From the cell containing the given text, extract its center point as (x, y) coordinate. 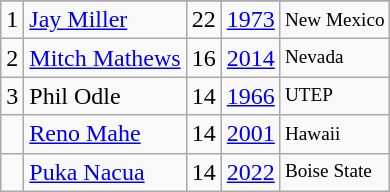
Nevada (334, 58)
3 (12, 96)
Boise State (334, 172)
UTEP (334, 96)
2 (12, 58)
16 (204, 58)
2022 (250, 172)
New Mexico (334, 20)
1 (12, 20)
1966 (250, 96)
1973 (250, 20)
Hawaii (334, 134)
Mitch Mathews (105, 58)
Phil Odle (105, 96)
Reno Mahe (105, 134)
2001 (250, 134)
22 (204, 20)
Jay Miller (105, 20)
2014 (250, 58)
Puka Nacua (105, 172)
